Pinpoint the cell where the given text exists, returning its (X, Y) midpoint coordinate. 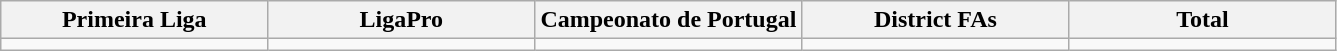
Primeira Liga (134, 20)
Total (1202, 20)
Campeonato de Portugal (668, 20)
District FAs (936, 20)
LigaPro (402, 20)
